Return [x, y] of the center of cell containing provided text 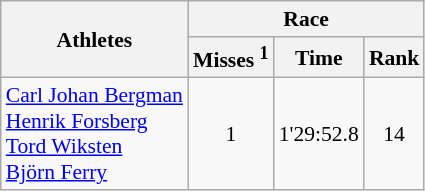
14 [394, 134]
Rank [394, 58]
Time [319, 58]
1'29:52.8 [319, 134]
Race [306, 19]
Athletes [94, 40]
Misses 1 [231, 58]
Carl Johan BergmanHenrik ForsbergTord WikstenBjörn Ferry [94, 134]
1 [231, 134]
